Search for the cell housing the specified text and yield its [x, y] center coordinate. 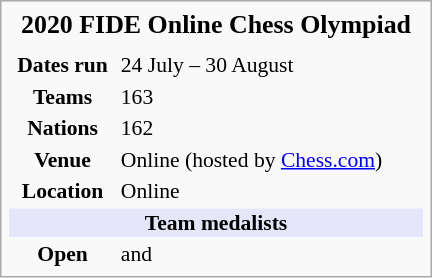
and [271, 254]
Team medalists [216, 222]
Dates run [62, 65]
Open [62, 254]
Location [62, 191]
Nations [62, 128]
Online [271, 191]
24 July – 30 August [271, 65]
Online (hosted by Chess.com) [271, 159]
162 [271, 128]
Teams [62, 96]
Venue [62, 159]
2020 FIDE Online Chess Olympiad [216, 26]
163 [271, 96]
